Capture the cell that displays the provided text and extract its [x, y] central coordinate. 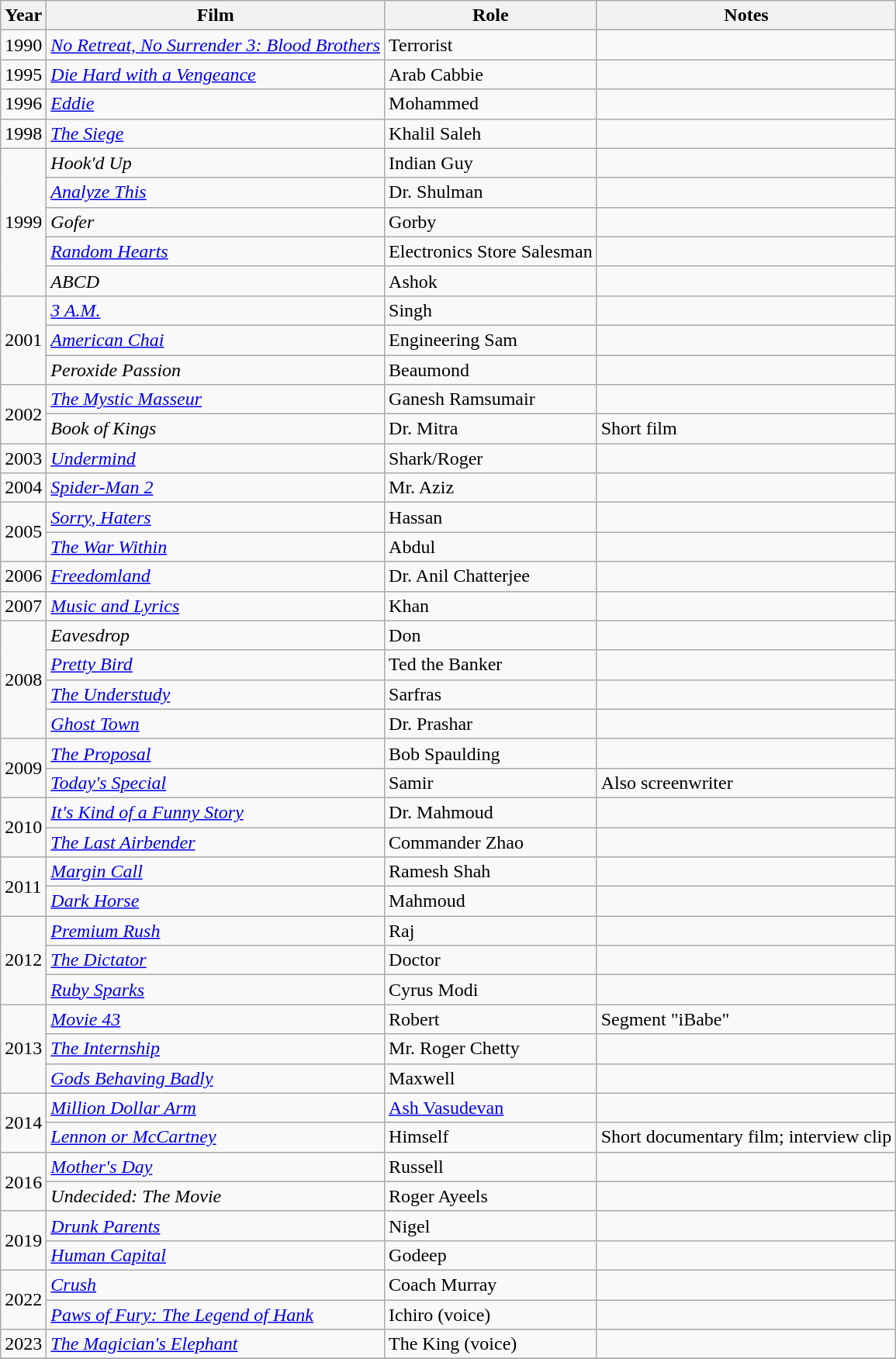
Sorry, Haters [216, 517]
2010 [23, 827]
Freedomland [216, 576]
It's Kind of a Funny Story [216, 812]
Doctor [491, 960]
Undermind [216, 458]
Crush [216, 1285]
Dr. Prashar [491, 724]
Ruby Sparks [216, 990]
Ghost Town [216, 724]
Sarfras [491, 694]
Russell [491, 1167]
Khalil Saleh [491, 133]
Mr. Roger Chetty [491, 1049]
2022 [23, 1299]
1996 [23, 104]
3 A.M. [216, 310]
1999 [23, 222]
Mr. Aziz [491, 488]
2008 [23, 679]
Raj [491, 931]
The War Within [216, 547]
Mother's Day [216, 1167]
No Retreat, No Surrender 3: Blood Brothers [216, 45]
Undecided: The Movie [216, 1196]
Dr. Shulman [491, 192]
Human Capital [216, 1255]
Million Dollar Arm [216, 1108]
2019 [23, 1240]
Ichiro (voice) [491, 1315]
Ashok [491, 281]
Notes [746, 16]
The Last Airbender [216, 842]
Cyrus Modi [491, 990]
The Dictator [216, 960]
Gofer [216, 222]
Pretty Bird [216, 665]
Commander Zhao [491, 842]
2013 [23, 1049]
Godeep [491, 1255]
Paws of Fury: The Legend of Hank [216, 1315]
Bob Spaulding [491, 753]
Also screenwriter [746, 783]
2005 [23, 532]
Gorby [491, 222]
Beaumond [491, 370]
The Mystic Masseur [216, 399]
Coach Murray [491, 1285]
2007 [23, 606]
2009 [23, 768]
Margin Call [216, 872]
Dr. Mahmoud [491, 812]
Random Hearts [216, 251]
Engineering Sam [491, 340]
Hassan [491, 517]
Roger Ayeels [491, 1196]
Book of Kings [216, 429]
Dr. Mitra [491, 429]
2006 [23, 576]
Dr. Anil Chatterjee [491, 576]
Premium Rush [216, 931]
2016 [23, 1181]
2002 [23, 414]
1990 [23, 45]
Music and Lyrics [216, 606]
Arab Cabbie [491, 74]
Die Hard with a Vengeance [216, 74]
Shark/Roger [491, 458]
Eavesdrop [216, 635]
Abdul [491, 547]
Nigel [491, 1226]
Short film [746, 429]
1998 [23, 133]
Eddie [216, 104]
Terrorist [491, 45]
2012 [23, 960]
Khan [491, 606]
Ramesh Shah [491, 872]
Hook'd Up [216, 163]
Dark Horse [216, 901]
Mohammed [491, 104]
2003 [23, 458]
2014 [23, 1122]
Movie 43 [216, 1019]
2023 [23, 1344]
Electronics Store Salesman [491, 251]
2001 [23, 340]
Today's Special [216, 783]
Ted the Banker [491, 665]
Singh [491, 310]
Year [23, 16]
Lennon or McCartney [216, 1137]
Gods Behaving Badly [216, 1078]
Mahmoud [491, 901]
Spider-Man 2 [216, 488]
Role [491, 16]
Analyze This [216, 192]
Maxwell [491, 1078]
The Proposal [216, 753]
Indian Guy [491, 163]
Film [216, 16]
Don [491, 635]
2004 [23, 488]
American Chai [216, 340]
The Magician's Elephant [216, 1344]
The Siege [216, 133]
1995 [23, 74]
ABCD [216, 281]
2011 [23, 887]
The Understudy [216, 694]
Short documentary film; interview clip [746, 1137]
Segment "iBabe" [746, 1019]
Ash Vasudevan [491, 1108]
Drunk Parents [216, 1226]
Ganesh Ramsumair [491, 399]
Robert [491, 1019]
Samir [491, 783]
Himself [491, 1137]
The King (voice) [491, 1344]
The Internship [216, 1049]
Peroxide Passion [216, 370]
